Detect which cell encompasses the target text, then output its (x, y) center coordinate. 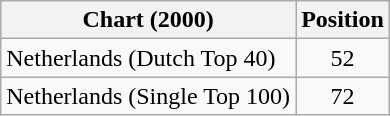
Netherlands (Dutch Top 40) (148, 58)
72 (343, 96)
Netherlands (Single Top 100) (148, 96)
Chart (2000) (148, 20)
52 (343, 58)
Position (343, 20)
